Find where the given text appears and provide that cell's center as (x, y) coordinate. 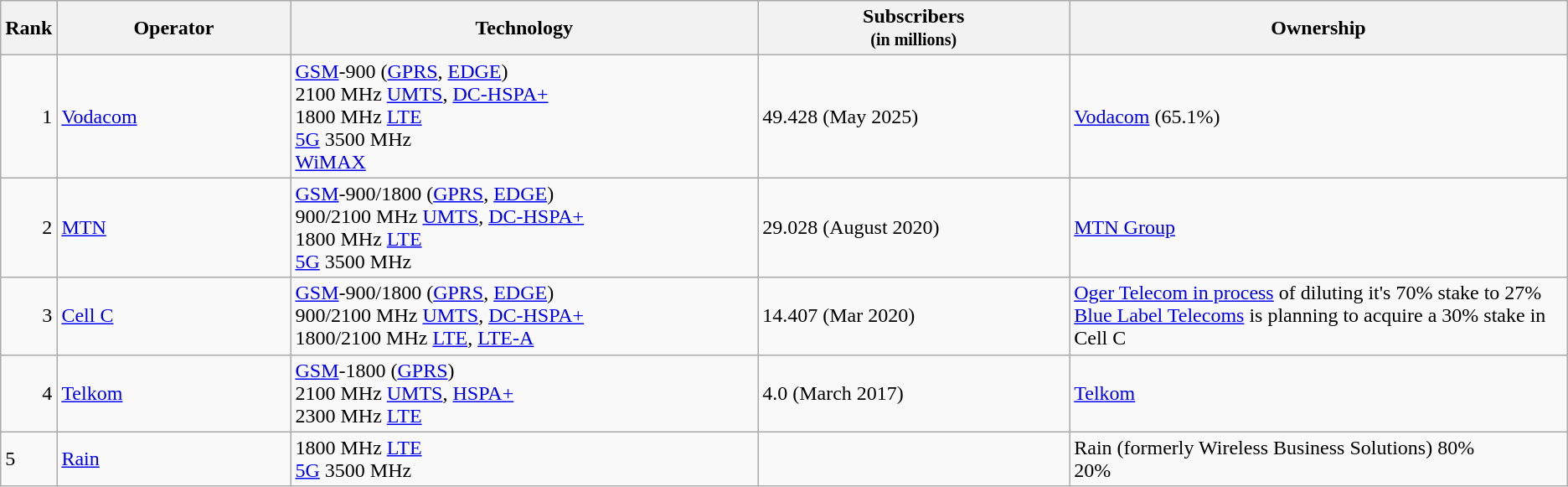
GSM-1800 (GPRS)2100 MHz UMTS, HSPA+2300 MHz LTE (524, 393)
49.428 (May 2025) (914, 117)
Rain (formerly Wireless Business Solutions) 80% 20% (1318, 459)
1 (28, 117)
Rain (174, 459)
4 (28, 393)
Ownership (1318, 28)
Operator (174, 28)
Vodacom (65.1%) (1318, 117)
1800 MHz LTE5G 3500 MHz (524, 459)
3 (28, 316)
GSM-900 (GPRS, EDGE)2100 MHz UMTS, DC-HSPA+1800 MHz LTE5G 3500 MHzWiMAX (524, 117)
MTN Group (1318, 228)
Oger Telecom in process of diluting it's 70% stake to 27%Blue Label Telecoms is planning to acquire a 30% stake in Cell C (1318, 316)
Cell C (174, 316)
29.028 (August 2020) (914, 228)
Rank (28, 28)
GSM-900/1800 (GPRS, EDGE)900/2100 MHz UMTS, DC-HSPA+ 1800/2100 MHz LTE, LTE-A (524, 316)
4.0 (March 2017) (914, 393)
2 (28, 228)
MTN (174, 228)
Subscribers(in millions) (914, 28)
14.407 (Mar 2020) (914, 316)
Vodacom (174, 117)
5 (28, 459)
Technology (524, 28)
GSM-900/1800 (GPRS, EDGE)900/2100 MHz UMTS, DC-HSPA+1800 MHz LTE5G 3500 MHz (524, 228)
